Return [x, y] of the center of cell containing provided text 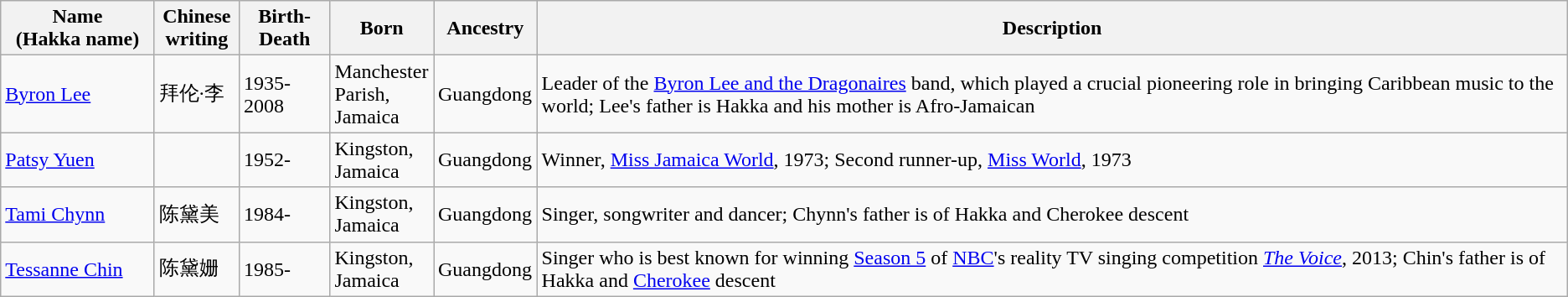
1984- [285, 215]
陈黛美 [196, 215]
Tessanne Chin [78, 268]
Patsy Yuen [78, 159]
1935-2008 [285, 94]
1952- [285, 159]
Singer who is best known for winning Season 5 of NBC's reality TV singing competition The Voice, 2013; Chin's father is of Hakka and Cherokee descent [1052, 268]
1985- [285, 268]
陈黛姗 [196, 268]
Tami Chynn [78, 215]
Chinese writing [196, 29]
Manchester Parish, Jamaica [382, 94]
Name(Hakka name) [78, 29]
Byron Lee [78, 94]
Born [382, 29]
Winner, Miss Jamaica World, 1973; Second runner-up, Miss World, 1973 [1052, 159]
Singer, songwriter and dancer; Chynn's father is of Hakka and Cherokee descent [1052, 215]
Ancestry [486, 29]
Birth-Death [285, 29]
拜伦·李 [196, 94]
Description [1052, 29]
